For the text-containing cell, return its midpoint in (X, Y) coordinate format. 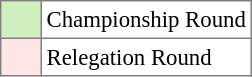
Relegation Round (146, 57)
Championship Round (146, 20)
